Search for the cell housing the specified text and yield its [x, y] center coordinate. 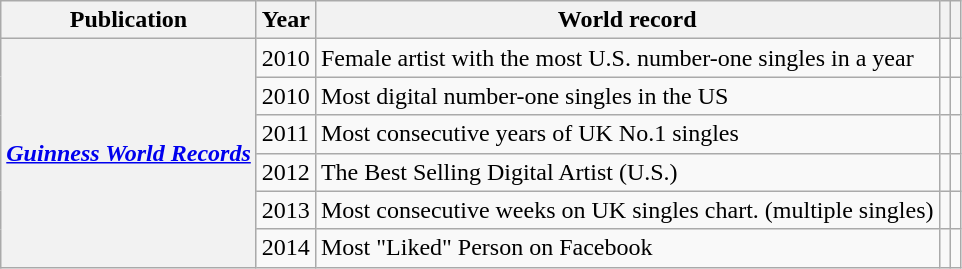
2012 [286, 172]
The Best Selling Digital Artist (U.S.) [627, 172]
Most "Liked" Person on Facebook [627, 248]
2011 [286, 134]
Female artist with the most U.S. number-one singles in a year [627, 58]
2013 [286, 210]
Guinness World Records [129, 153]
2014 [286, 248]
Most digital number-one singles in the US [627, 96]
Most consecutive years of UK No.1 singles [627, 134]
World record [627, 20]
Publication [129, 20]
Most consecutive weeks on UK singles chart. (multiple singles) [627, 210]
Year [286, 20]
